Extract the (x, y) coordinate from the center of the cell holding the provided text.  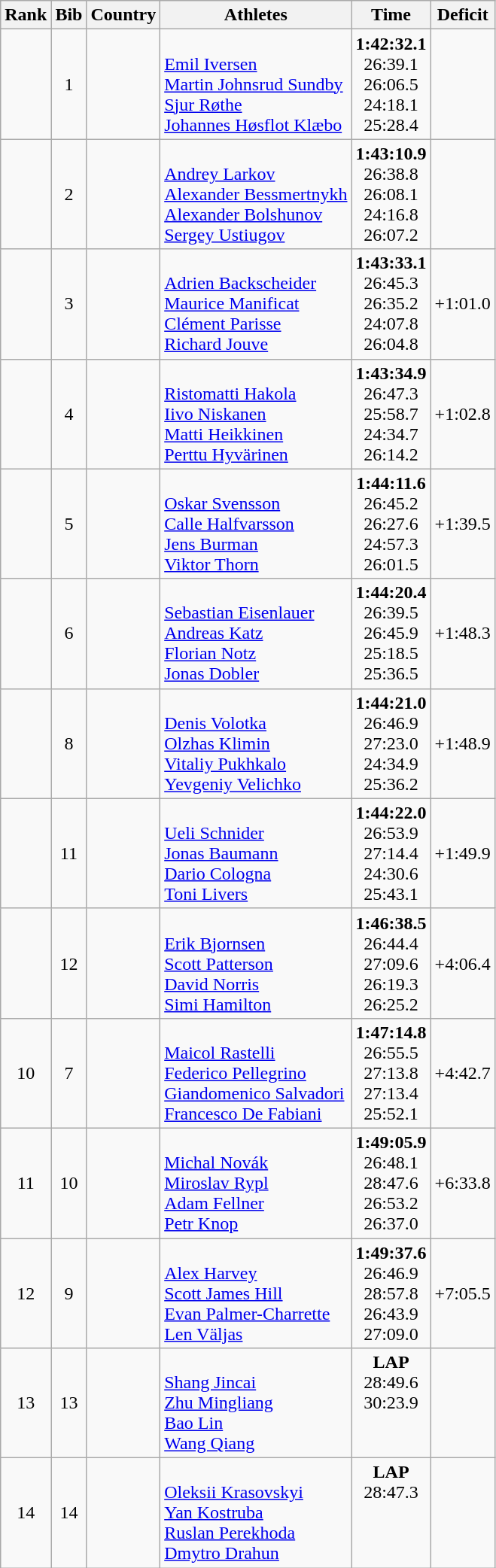
+7:05.5 (462, 1293)
Ueli SchniderJonas BaumannDario ColognaToni Livers (256, 853)
2 (69, 194)
+1:39.5 (462, 524)
Alex HarveyScott James HillEvan Palmer-CharretteLen Väljas (256, 1293)
Michal NovákMiroslav RyplAdam FellnerPetr Knop (256, 1183)
Athletes (256, 15)
Denis VolotkaOlzhas KliminVitaliy PukhkaloYevgeniy Velichko (256, 743)
Bib (69, 15)
Oskar SvenssonCalle HalfvarssonJens BurmanViktor Thorn (256, 524)
1:49:37.626:46.928:57.826:43.927:09.0 (391, 1293)
1:44:21.026:46.927:23.024:34.925:36.2 (391, 743)
+4:42.7 (462, 1073)
1:44:20.426:39.526:45.925:18.525:36.5 (391, 634)
1 (69, 84)
1:47:14.826:55.527:13.827:13.425:52.1 (391, 1073)
Ristomatti HakolaIivo NiskanenMatti HeikkinenPerttu Hyvärinen (256, 414)
+1:49.9 (462, 853)
+1:01.0 (462, 304)
+1:02.8 (462, 414)
Emil IversenMartin Johnsrud SundbySjur RøtheJohannes Høsflot Klæbo (256, 84)
3 (69, 304)
4 (69, 414)
Andrey LarkovAlexander BessmertnykhAlexander BolshunovSergey Ustiugov (256, 194)
6 (69, 634)
5 (69, 524)
1:43:33.126:45.326:35.224:07.826:04.8 (391, 304)
Shang JincaiZhu MingliangBao LinWang Qiang (256, 1403)
LAP28:47.3 (391, 1513)
+1:48.9 (462, 743)
Deficit (462, 15)
LAP28:49.630:23.9 (391, 1403)
1:43:10.926:38.826:08.124:16.826:07.2 (391, 194)
Maicol RastelliFederico PellegrinoGiandomenico SalvadoriFrancesco De Fabiani (256, 1073)
+4:06.4 (462, 963)
9 (69, 1293)
Oleksii KrasovskyiYan KostrubaRuslan PerekhodaDmytro Drahun (256, 1513)
7 (69, 1073)
1:42:32.126:39.126:06.524:18.125:28.4 (391, 84)
+6:33.8 (462, 1183)
Time (391, 15)
Country (123, 15)
Rank (26, 15)
Sebastian EisenlauerAndreas KatzFlorian NotzJonas Dobler (256, 634)
1:49:05.926:48.128:47.626:53.226:37.0 (391, 1183)
1:44:22.026:53.927:14.424:30.625:43.1 (391, 853)
1:46:38.526:44.427:09.626:19.326:25.2 (391, 963)
Adrien BackscheiderMaurice ManificatClément ParisseRichard Jouve (256, 304)
+1:48.3 (462, 634)
1:44:11.626:45.226:27.624:57.326:01.5 (391, 524)
Erik BjornsenScott PattersonDavid NorrisSimi Hamilton (256, 963)
1:43:34.926:47.325:58.724:34.726:14.2 (391, 414)
8 (69, 743)
